Locate the cell with the specified text and output its (x, y) center coordinate. 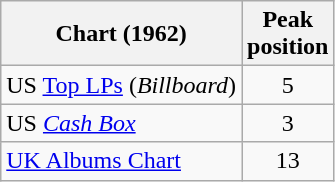
US Cash Box (122, 123)
Chart (1962) (122, 34)
Peakposition (288, 34)
5 (288, 85)
US Top LPs (Billboard) (122, 85)
UK Albums Chart (122, 161)
3 (288, 123)
13 (288, 161)
